Provide the [X, Y] coordinate of the cell's center where the given text is located.  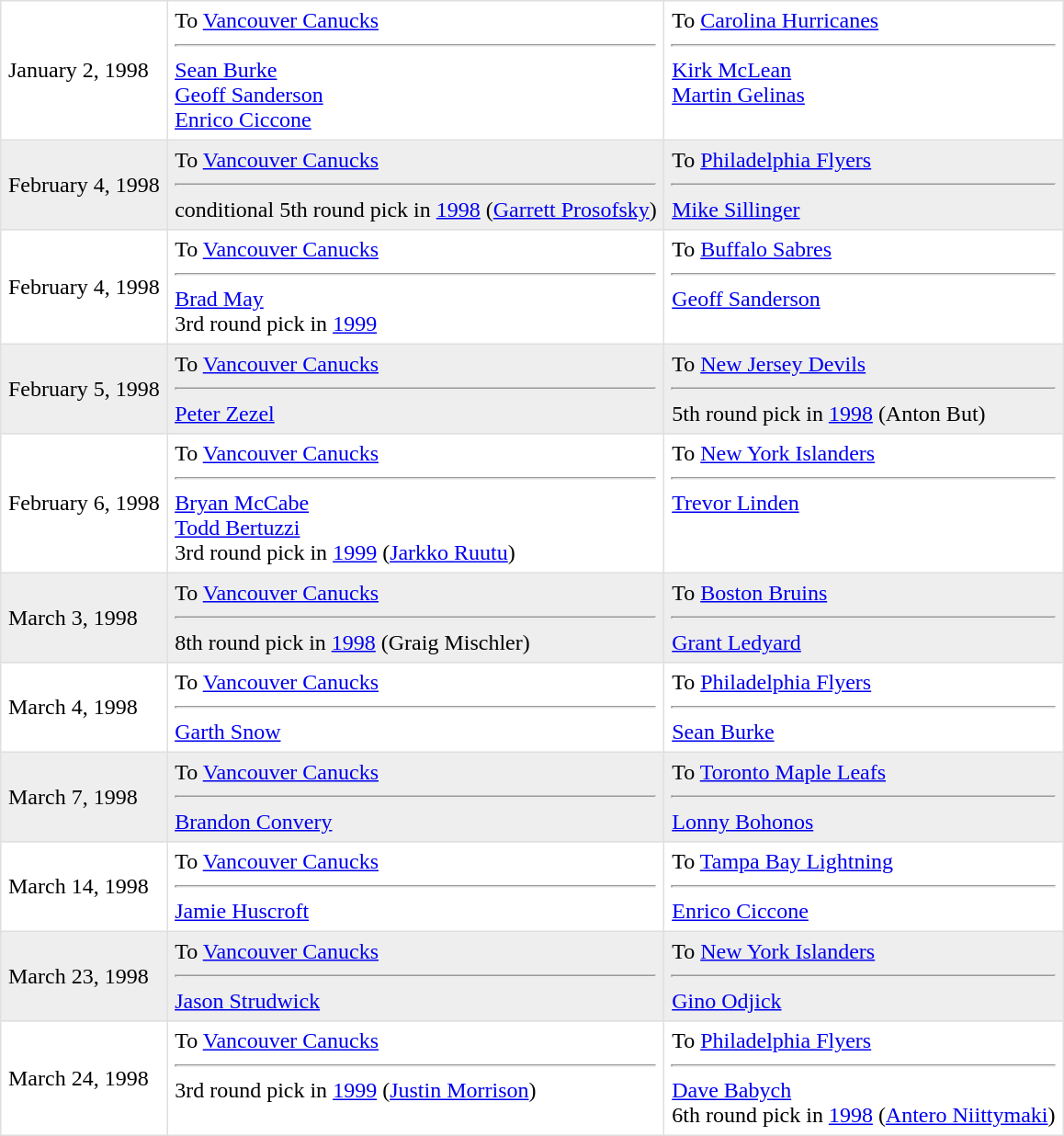
To Vancouver Canucks Jamie Huscroft [415, 887]
To New York Islanders Trevor Linden [864, 504]
To Vancouver Canucks Garth Snow [415, 708]
To Vancouver Canucks Peter Zezel [415, 389]
To Vancouver Canucks Brad May3rd round pick in 1999 [415, 287]
To Philadelphia Flyers Mike Sillinger [864, 185]
To Vancouver Canucks Brandon Convery [415, 797]
March 4, 1998 [85, 708]
To Philadelphia Flyers Sean Burke [864, 708]
To Vancouver Canucks conditional 5th round pick in 1998 (Garrett Prosofsky) [415, 185]
To Vancouver Canucks Sean BurkeGeoff SandersonEnrico Ciccone [415, 71]
February 5, 1998 [85, 389]
January 2, 1998 [85, 71]
To Vancouver Canucks Jason Strudwick [415, 976]
To Boston Bruins Grant Ledyard [864, 618]
To New Jersey Devils 5th round pick in 1998 (Anton But) [864, 389]
February 6, 1998 [85, 504]
To Vancouver Canucks Bryan McCabeTodd Bertuzzi3rd round pick in 1999 (Jarkko Ruutu) [415, 504]
To Carolina Hurricanes Kirk McLeanMartin Gelinas [864, 71]
March 14, 1998 [85, 887]
To Tampa Bay Lightning Enrico Ciccone [864, 887]
To Buffalo Sabres Geoff Sanderson [864, 287]
March 24, 1998 [85, 1078]
To Vancouver Canucks 3rd round pick in 1999 (Justin Morrison) [415, 1078]
March 3, 1998 [85, 618]
To New York Islanders Gino Odjick [864, 976]
March 7, 1998 [85, 797]
To Philadelphia Flyers Dave Babych6th round pick in 1998 (Antero Niittymaki) [864, 1078]
March 23, 1998 [85, 976]
To Vancouver Canucks 8th round pick in 1998 (Graig Mischler) [415, 618]
To Toronto Maple Leafs Lonny Bohonos [864, 797]
